Determine the (X, Y) coordinate at the center of the cell enclosing the given text.  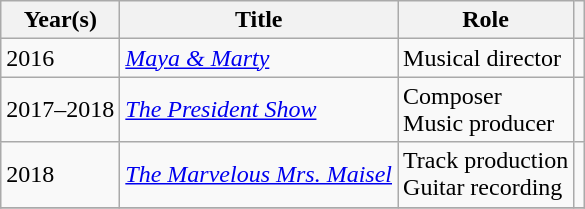
The President Show (259, 110)
2017–2018 (60, 110)
Year(s) (60, 20)
2016 (60, 58)
Musical director (486, 58)
The Marvelous Mrs. Maisel (259, 174)
Role (486, 20)
2018 (60, 174)
Title (259, 20)
Maya & Marty (259, 58)
ComposerMusic producer (486, 110)
Track productionGuitar recording (486, 174)
